Find where the given text appears and provide that cell's center as (X, Y) coordinate. 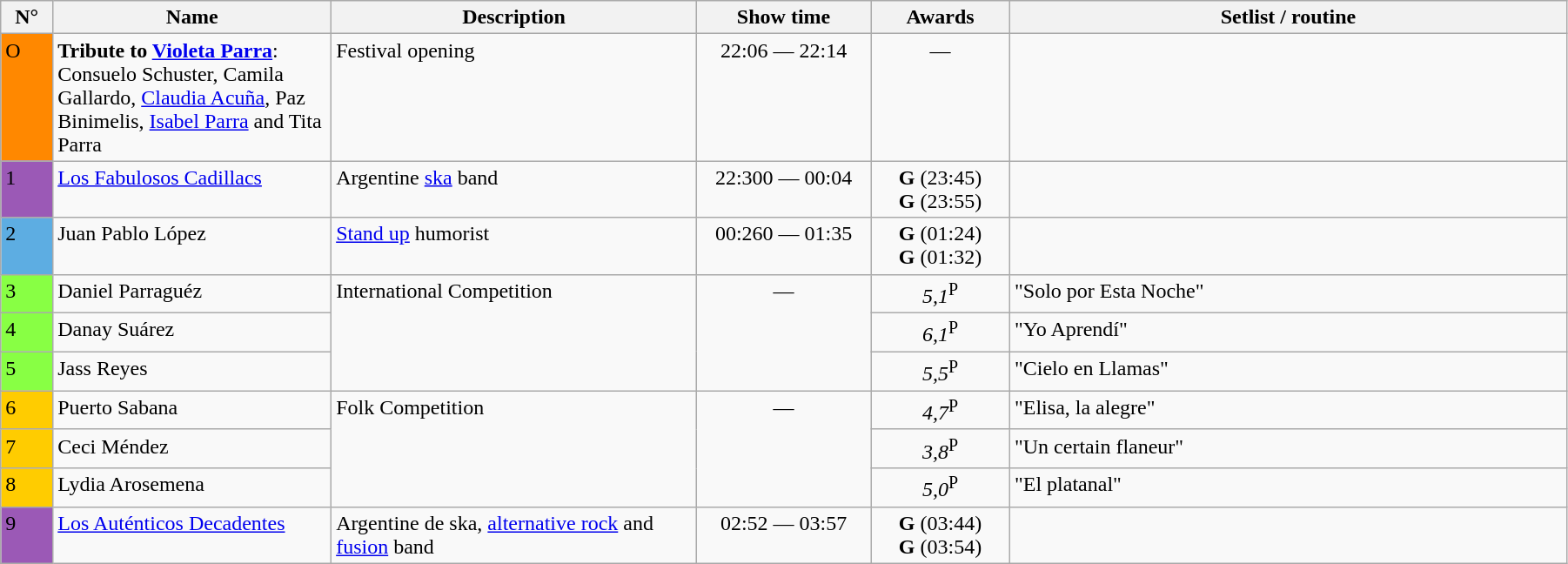
Ceci Méndez (192, 449)
Jass Reyes (192, 371)
"Un certain flaneur" (1288, 449)
"Elisa, la alegre" (1288, 411)
1 (27, 190)
Argentine ska band (514, 190)
3 (27, 294)
Daniel Parraguéz (192, 294)
8 (27, 487)
N° (27, 17)
Show time (784, 17)
Juan Pablo López (192, 245)
00:260 — 01:35 (784, 245)
6,1P (941, 332)
02:52 — 03:57 (784, 534)
9 (27, 534)
22:300 — 00:04 (784, 190)
5,5P (941, 371)
4 (27, 332)
Puerto Sabana (192, 411)
Danay Suárez (192, 332)
5,0P (941, 487)
Awards (941, 17)
Stand up humorist (514, 245)
4,7P (941, 411)
Name (192, 17)
"El platanal" (1288, 487)
Description (514, 17)
Festival opening (514, 97)
G (01:24)G (01:32) (941, 245)
2 (27, 245)
Argentine de ska, alternative rock and fusion band (514, 534)
O (27, 97)
3,8P (941, 449)
"Yo Aprendí" (1288, 332)
"Solo por Esta Noche" (1288, 294)
Setlist / routine (1288, 17)
G (03:44)G (03:54) (941, 534)
Tribute to Violeta Parra: Consuelo Schuster, Camila Gallardo, Claudia Acuña, Paz Binimelis, Isabel Parra and Tita Parra (192, 97)
5,1P (941, 294)
International Competition (514, 332)
"Cielo en Llamas" (1288, 371)
6 (27, 411)
22:06 — 22:14 (784, 97)
7 (27, 449)
Lydia Arosemena (192, 487)
Folk Competition (514, 449)
Los Fabulosos Cadillacs (192, 190)
G (23:45) G (23:55) (941, 190)
Los Auténticos Decadentes (192, 534)
5 (27, 371)
